Locate the cell with the specified text and output its [X, Y] center coordinate. 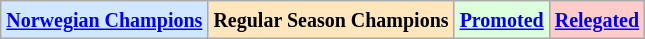
Regular Season Champions [331, 20]
Relegated [596, 20]
Promoted [502, 20]
Norwegian Champions [104, 20]
